Return the [X, Y] coordinate for the center point of the cell that contains the specified text.  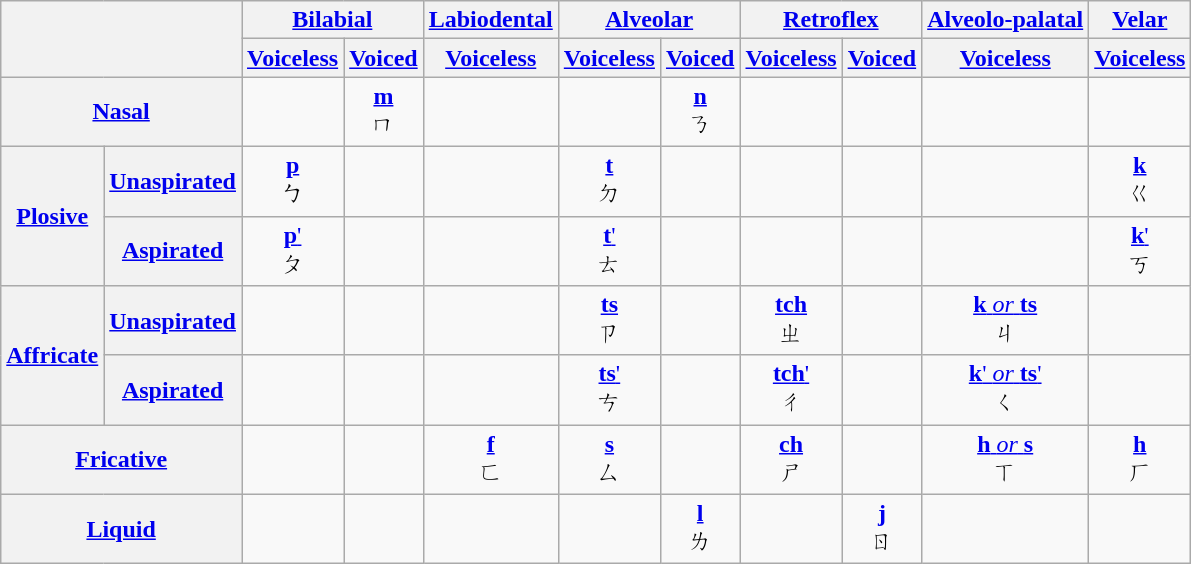
p' ㄆ [293, 251]
t' ㄊ [609, 251]
m ㄇ [384, 112]
Alveolar [649, 20]
s ㄙ [609, 460]
Fricative [122, 460]
k ㄍ [1140, 181]
k' ㄎ [1140, 251]
f ㄈ [490, 460]
t ㄉ [609, 181]
tch ㄓ [791, 321]
ch ㄕ [791, 460]
h or s ㄒ [1006, 460]
l ㄌ [700, 529]
Nasal [122, 112]
n ㄋ [700, 112]
j ㄖ [882, 529]
Liquid [122, 529]
h ㄏ [1140, 460]
Labiodental [490, 20]
Retroflex [831, 20]
Bilabial [333, 20]
ts ㄗ [609, 321]
Alveolo-palatal [1006, 20]
tch' ㄔ [791, 390]
ts' ㄘ [609, 390]
k or ts ㄐ [1006, 321]
k' or ts' ㄑ [1006, 390]
Velar [1140, 20]
Affricate [52, 356]
Plosive [52, 216]
p ㄅ [293, 181]
